Locate the cell with the specified text and output its [X, Y] center coordinate. 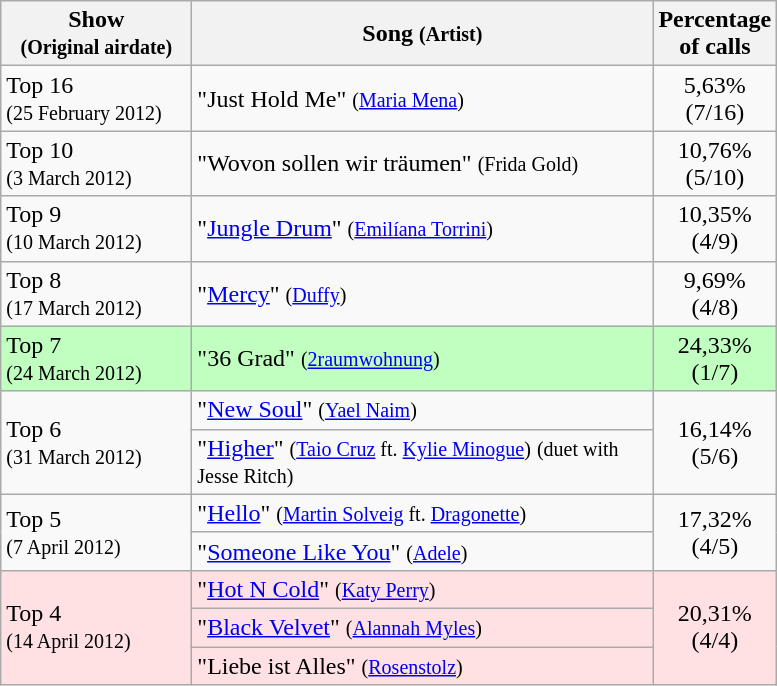
5,63% (7/16) [715, 98]
9,69% (4/8) [715, 294]
"Jungle Drum" (Emilíana Torrini) [422, 228]
Top 8(17 March 2012) [96, 294]
"Higher" (Taio Cruz ft. Kylie Minogue) (duet with Jesse Ritch) [422, 462]
Top 16(25 February 2012) [96, 98]
"New Soul" (Yael Naim) [422, 410]
16,14% (5/6) [715, 442]
"Mercy" (Duffy) [422, 294]
Top 9(10 March 2012) [96, 228]
Top 6(31 March 2012) [96, 442]
Top 7(24 March 2012) [96, 358]
17,32% (4/5) [715, 532]
"36 Grad" (2raumwohnung) [422, 358]
"Just Hold Me" (Maria Mena) [422, 98]
10,76% (5/10) [715, 164]
Song (Artist) [422, 34]
Percentage of calls [715, 34]
Top 10(3 March 2012) [96, 164]
"Someone Like You" (Adele) [422, 551]
"Hello" (Martin Solveig ft. Dragonette) [422, 513]
"Black Velvet" (Alannah Myles) [422, 627]
20,31% (4/4) [715, 627]
10,35% (4/9) [715, 228]
Show(Original airdate) [96, 34]
"Liebe ist Alles" (Rosenstolz) [422, 665]
Top 4(14 April 2012) [96, 627]
24,33% (1/7) [715, 358]
"Wovon sollen wir träumen" (Frida Gold) [422, 164]
"Hot N Cold" (Katy Perry) [422, 589]
Top 5(7 April 2012) [96, 532]
